Determine the (X, Y) coordinate at the center of the cell enclosing the given text.  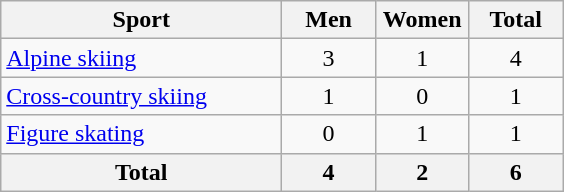
Men (329, 20)
Figure skating (142, 134)
Cross-country skiing (142, 96)
Women (422, 20)
Alpine skiing (142, 58)
Sport (142, 20)
6 (516, 172)
2 (422, 172)
3 (329, 58)
